Return the [X, Y] coordinate for the center point of the cell that contains the specified text.  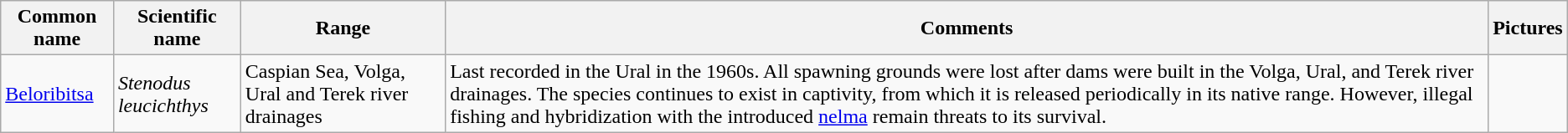
Common name [57, 28]
Scientific name [177, 28]
Range [343, 28]
Comments [967, 28]
Caspian Sea, Volga, Ural and Terek river drainages [343, 94]
Stenodus leucichthys [177, 94]
Pictures [1528, 28]
Beloribitsa [57, 94]
